Locate the cell with the specified text and output its [x, y] center coordinate. 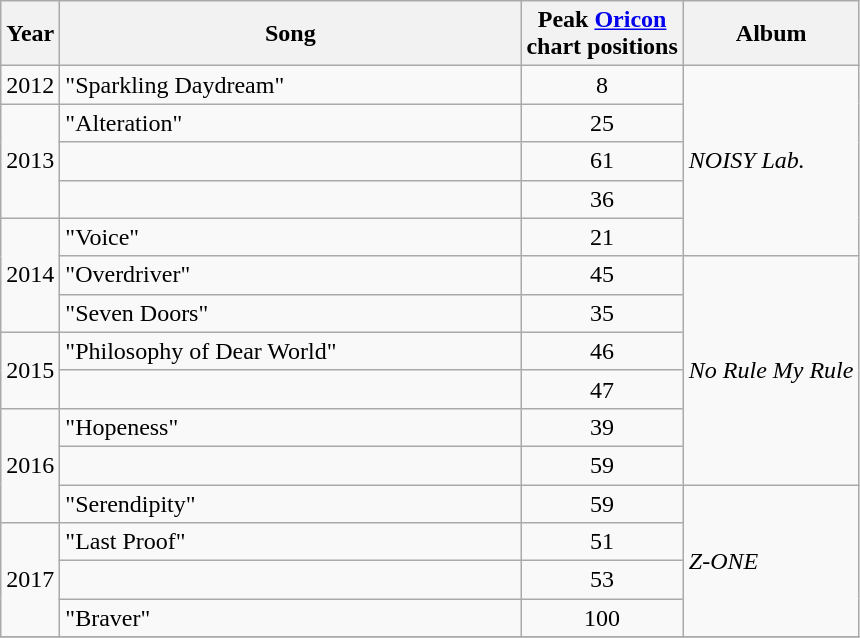
2017 [30, 580]
"Alteration" [290, 123]
"Overdriver" [290, 275]
"Seven Doors" [290, 313]
"Braver" [290, 618]
46 [602, 351]
25 [602, 123]
2015 [30, 370]
Peak Oricon chart positions [602, 34]
Song [290, 34]
2012 [30, 85]
"Hopeness" [290, 427]
"Serendipity" [290, 503]
36 [602, 199]
Album [771, 34]
51 [602, 542]
"Philosophy of Dear World" [290, 351]
53 [602, 580]
NOISY Lab. [771, 161]
47 [602, 389]
No Rule My Rule [771, 370]
2014 [30, 275]
2016 [30, 465]
8 [602, 85]
100 [602, 618]
"Sparkling Daydream" [290, 85]
35 [602, 313]
2013 [30, 161]
"Last Proof" [290, 542]
Z-ONE [771, 560]
39 [602, 427]
"Voice" [290, 237]
21 [602, 237]
Year [30, 34]
61 [602, 161]
45 [602, 275]
